Locate the cell with the specified text and output its [x, y] center coordinate. 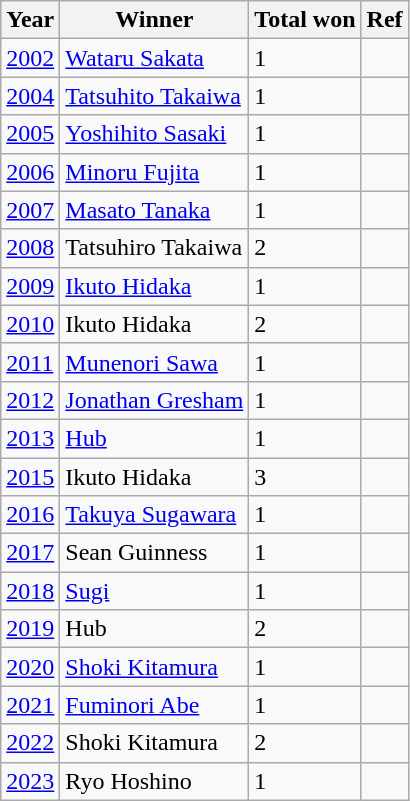
2005 [30, 134]
Tatsuhiro Takaiwa [154, 248]
2006 [30, 172]
2004 [30, 96]
Total won [305, 20]
2007 [30, 210]
2019 [30, 629]
Sean Guinness [154, 553]
Munenori Sawa [154, 362]
2013 [30, 438]
Ryo Hoshino [154, 781]
Minoru Fujita [154, 172]
Masato Tanaka [154, 210]
Fuminori Abe [154, 705]
Jonathan Gresham [154, 400]
2021 [30, 705]
3 [305, 477]
2016 [30, 515]
2020 [30, 667]
2023 [30, 781]
2022 [30, 743]
Takuya Sugawara [154, 515]
Ref [384, 20]
2008 [30, 248]
2012 [30, 400]
Tatsuhito Takaiwa [154, 96]
2017 [30, 553]
Yoshihito Sasaki [154, 134]
2010 [30, 324]
Winner [154, 20]
Sugi [154, 591]
2015 [30, 477]
2009 [30, 286]
2011 [30, 362]
Wataru Sakata [154, 58]
2018 [30, 591]
2002 [30, 58]
Year [30, 20]
